Scan for the cell matching the given text and deliver its (x, y) coordinate at center. 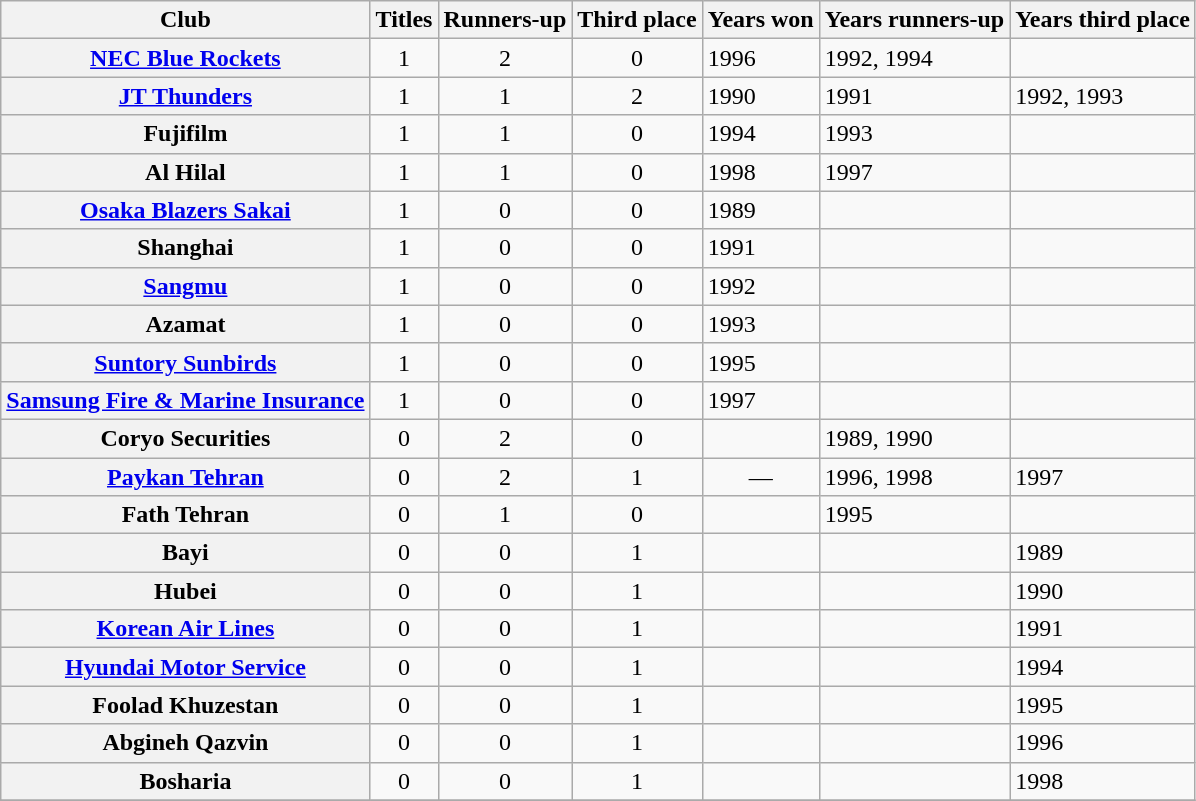
Fath Tehran (186, 515)
Hyundai Motor Service (186, 667)
Sangmu (186, 286)
NEC Blue Rockets (186, 58)
Titles (404, 20)
Third place (637, 20)
1992, 1993 (1103, 96)
1992 (760, 286)
Korean Air Lines (186, 629)
Coryo Securities (186, 438)
Shanghai (186, 248)
Runners-up (505, 20)
Suntory Sunbirds (186, 362)
Club (186, 20)
1996, 1998 (914, 477)
Fujifilm (186, 134)
— (760, 477)
Hubei (186, 591)
Azamat (186, 324)
Abgineh Qazvin (186, 743)
Years runners-up (914, 20)
Years third place (1103, 20)
Bosharia (186, 781)
Bayi (186, 553)
Samsung Fire & Marine Insurance (186, 400)
Osaka Blazers Sakai (186, 210)
Foolad Khuzestan (186, 705)
Paykan Tehran (186, 477)
Years won (760, 20)
1989, 1990 (914, 438)
1992, 1994 (914, 58)
JT Thunders (186, 96)
Al Hilal (186, 172)
